Scan for the cell matching the given text and deliver its [x, y] coordinate at center. 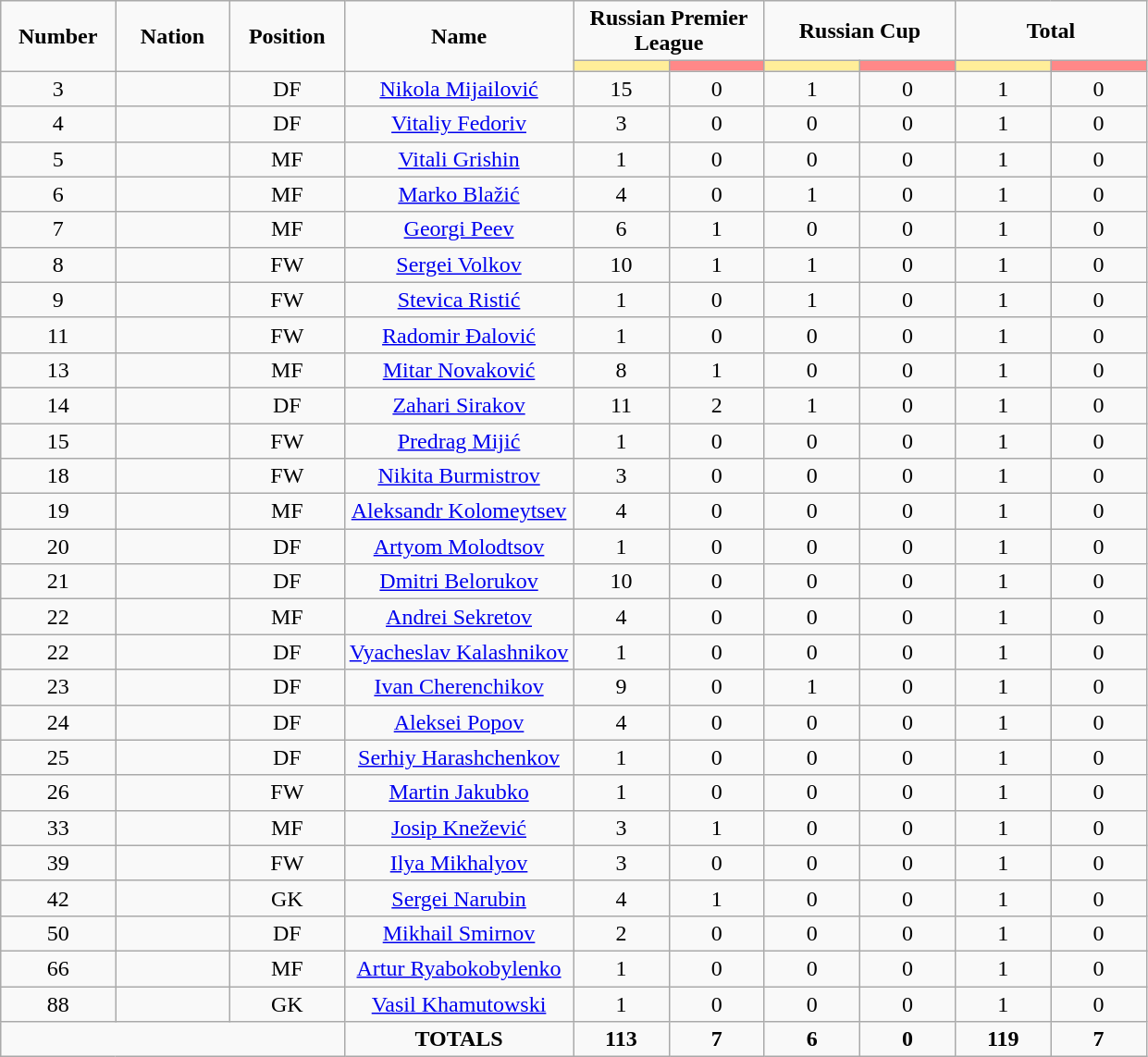
113 [622, 1039]
Total [1051, 31]
Aleksei Popov [459, 722]
88 [58, 1003]
19 [58, 511]
66 [58, 968]
Sergei Volkov [459, 264]
20 [58, 547]
Radomir Đalović [459, 335]
24 [58, 722]
33 [58, 828]
Mitar Novaković [459, 370]
Artur Ryabokobylenko [459, 968]
Vasil Khamutowski [459, 1003]
Martin Jakubko [459, 793]
50 [58, 933]
Dmitri Belorukov [459, 582]
119 [1003, 1039]
42 [58, 898]
Russian Cup [859, 31]
Ivan Cherenchikov [459, 687]
Zahari Sirakov [459, 405]
Nikita Burmistrov [459, 476]
Aleksandr Kolomeytsev [459, 511]
Name [459, 36]
Sergei Narubin [459, 898]
26 [58, 793]
Mikhail Smirnov [459, 933]
Artyom Molodtsov [459, 547]
39 [58, 863]
Georgi Peev [459, 229]
Josip Knežević [459, 828]
Predrag Mijić [459, 441]
13 [58, 370]
Marko Blažić [459, 194]
25 [58, 757]
5 [58, 159]
Nation [173, 36]
Position [287, 36]
TOTALS [459, 1039]
18 [58, 476]
Nikola Mijailović [459, 89]
23 [58, 687]
14 [58, 405]
Russian Premier League [669, 31]
Stevica Ristić [459, 300]
21 [58, 582]
Serhiy Harashchenkov [459, 757]
Vyacheslav Kalashnikov [459, 652]
Vitali Grishin [459, 159]
Vitaliy Fedoriv [459, 124]
Ilya Mikhalyov [459, 863]
Number [58, 36]
Andrei Sekretov [459, 617]
